Capture the cell that displays the provided text and extract its (x, y) central coordinate. 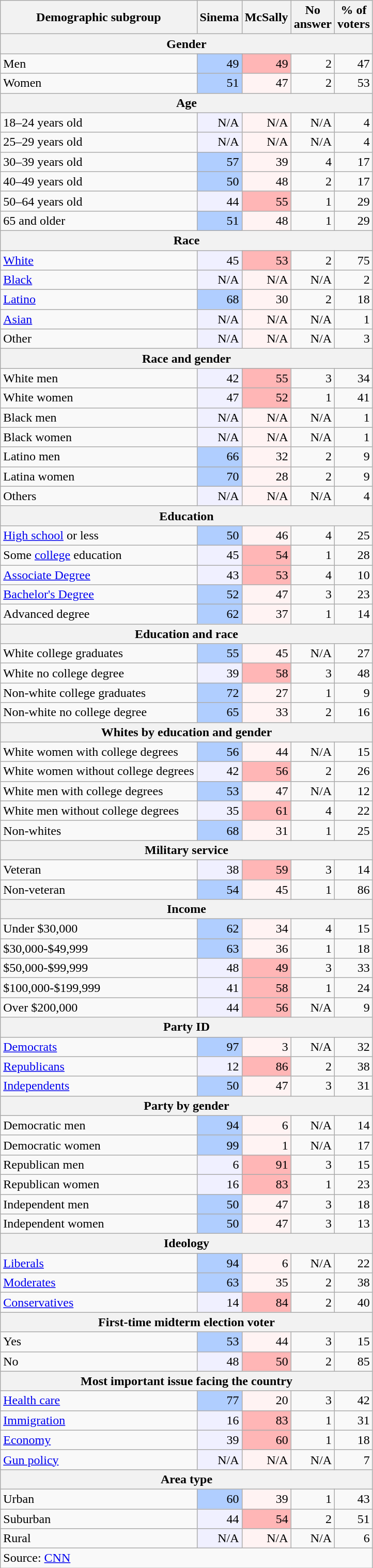
McSally (267, 18)
Non-veteran (99, 889)
Latino men (99, 457)
91 (267, 1165)
$100,000-$199,999 (99, 988)
18–24 years old (99, 122)
84 (267, 1302)
24 (354, 988)
Over $200,000 (99, 1007)
White women without college degrees (99, 771)
Education (187, 516)
Gun policy (99, 1460)
Health care (99, 1401)
72 (219, 693)
13 (354, 1224)
Source: CNN (187, 1558)
Gender (187, 44)
57 (219, 162)
Independent men (99, 1204)
White men with college degrees (99, 791)
Asian (99, 319)
Race and gender (187, 359)
61 (267, 811)
Suburban (99, 1518)
% of voters (354, 18)
25–29 years old (99, 142)
White no college degree (99, 673)
Yes (99, 1342)
Bachelor's Degree (99, 595)
Urban (99, 1499)
Latino (99, 300)
Moderates (99, 1283)
Demographic subgroup (99, 18)
37 (267, 614)
Sinema (219, 18)
Liberals (99, 1263)
65 and older (99, 221)
White women with college degrees (99, 752)
Age (187, 103)
Race (187, 240)
White men (99, 378)
99 (219, 1145)
Republican women (99, 1184)
Black women (99, 437)
Democrats (99, 1047)
Others (99, 496)
Republican men (99, 1165)
85 (354, 1361)
$30,000-$49,999 (99, 949)
40–49 years old (99, 181)
Women (99, 83)
Ideology (187, 1244)
Independents (99, 1086)
Party ID (187, 1027)
Party by gender (187, 1106)
77 (219, 1401)
70 (219, 476)
First-time midterm election voter (187, 1322)
White (99, 260)
Democratic men (99, 1125)
36 (267, 949)
20 (267, 1401)
Republicans (99, 1066)
59 (267, 870)
Advanced degree (99, 614)
$50,000-$99,999 (99, 968)
High school or less (99, 535)
30 (267, 300)
Whites by education and gender (187, 732)
75 (354, 260)
Associate Degree (99, 575)
Other (99, 339)
Non-white college graduates (99, 693)
White men without college degrees (99, 811)
No answer (313, 18)
30–39 years old (99, 162)
Latina women (99, 476)
White college graduates (99, 654)
No (99, 1361)
Income (187, 909)
Non-white no college degree (99, 712)
White women (99, 398)
46 (267, 535)
Veteran (99, 870)
Economy (99, 1440)
Area type (187, 1479)
Most important issue facing the country (187, 1381)
Education and race (187, 634)
Rural (99, 1539)
7 (354, 1460)
97 (219, 1047)
Under $30,000 (99, 929)
Some college education (99, 555)
Democratic women (99, 1145)
Non-whites (99, 830)
Independent women (99, 1224)
Immigration (99, 1420)
40 (354, 1302)
10 (354, 575)
50–64 years old (99, 201)
Black men (99, 417)
66 (219, 457)
Military service (187, 850)
Men (99, 64)
Conservatives (99, 1302)
Black (99, 280)
26 (354, 771)
65 (219, 712)
